From the cell containing the given text, extract its center point as [x, y] coordinate. 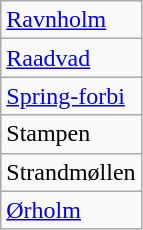
Ravnholm [71, 20]
Spring-forbi [71, 96]
Strandmøllen [71, 172]
Ørholm [71, 210]
Stampen [71, 134]
Raadvad [71, 58]
